For the text-containing cell, return its midpoint in [X, Y] coordinate format. 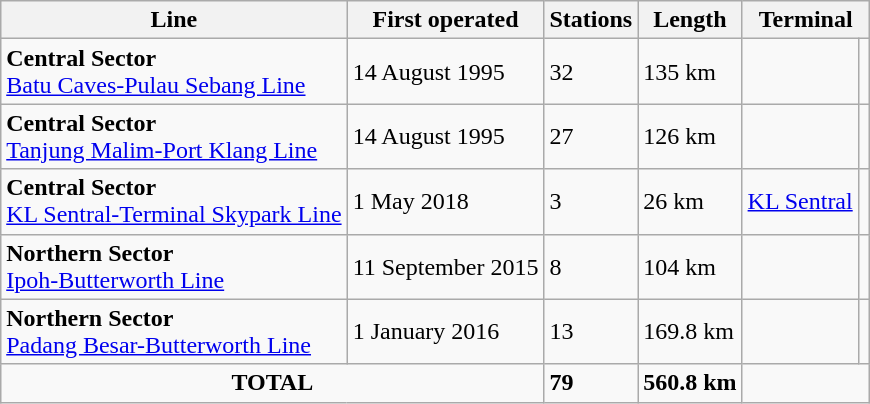
Stations [591, 20]
Terminal [806, 20]
KL Sentral [800, 202]
Line [174, 20]
126 km [690, 136]
169.8 km [690, 332]
Central Sector Batu Caves-Pulau Sebang Line [174, 72]
First operated [446, 20]
79 [591, 383]
8 [591, 266]
135 km [690, 72]
26 km [690, 202]
Central Sector Tanjung Malim-Port Klang Line [174, 136]
Length [690, 20]
Northern Sector Ipoh-Butterworth Line [174, 266]
104 km [690, 266]
3 [591, 202]
Northern Sector Padang Besar-Butterworth Line [174, 332]
11 September 2015 [446, 266]
13 [591, 332]
Central Sector KL Sentral-Terminal Skypark Line [174, 202]
TOTAL [272, 383]
32 [591, 72]
1 January 2016 [446, 332]
1 May 2018 [446, 202]
560.8 km [690, 383]
27 [591, 136]
